Determine the [X, Y] coordinate at the center of the cell enclosing the given text.  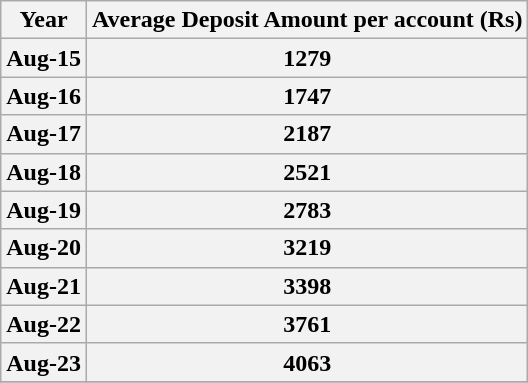
Average Deposit Amount per account (Rs) [306, 20]
3219 [306, 248]
2187 [306, 134]
Aug-21 [44, 286]
Aug-22 [44, 324]
3761 [306, 324]
Aug-15 [44, 58]
4063 [306, 362]
3398 [306, 286]
Aug-17 [44, 134]
2783 [306, 210]
Aug-16 [44, 96]
Aug-23 [44, 362]
1747 [306, 96]
1279 [306, 58]
Aug-18 [44, 172]
Year [44, 20]
2521 [306, 172]
Aug-20 [44, 248]
Aug-19 [44, 210]
